Output the (x, y) coordinate of the center of the cell containing the given text.  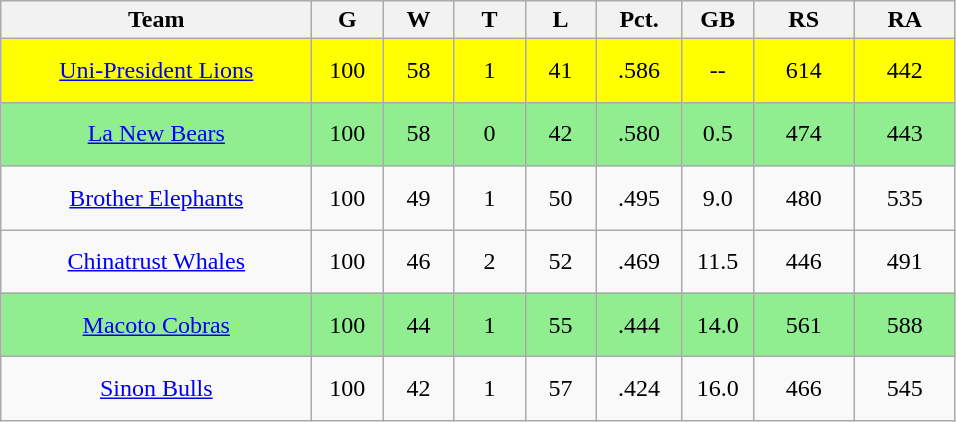
GB (718, 20)
L (560, 20)
Uni-President Lions (156, 71)
588 (904, 325)
11.5 (718, 262)
44 (418, 325)
50 (560, 198)
0 (490, 134)
466 (804, 389)
.586 (639, 71)
49 (418, 198)
57 (560, 389)
442 (904, 71)
.469 (639, 262)
.495 (639, 198)
14.0 (718, 325)
Sinon Bulls (156, 389)
RS (804, 20)
55 (560, 325)
W (418, 20)
535 (904, 198)
491 (904, 262)
.424 (639, 389)
446 (804, 262)
16.0 (718, 389)
480 (804, 198)
561 (804, 325)
G (348, 20)
474 (804, 134)
Macoto Cobras (156, 325)
52 (560, 262)
Team (156, 20)
.444 (639, 325)
Brother Elephants (156, 198)
RA (904, 20)
.580 (639, 134)
545 (904, 389)
41 (560, 71)
Pct. (639, 20)
443 (904, 134)
0.5 (718, 134)
46 (418, 262)
2 (490, 262)
La New Bears (156, 134)
614 (804, 71)
9.0 (718, 198)
-- (718, 71)
Chinatrust Whales (156, 262)
T (490, 20)
